Extract the (X, Y) coordinate from the center of the cell holding the provided text.  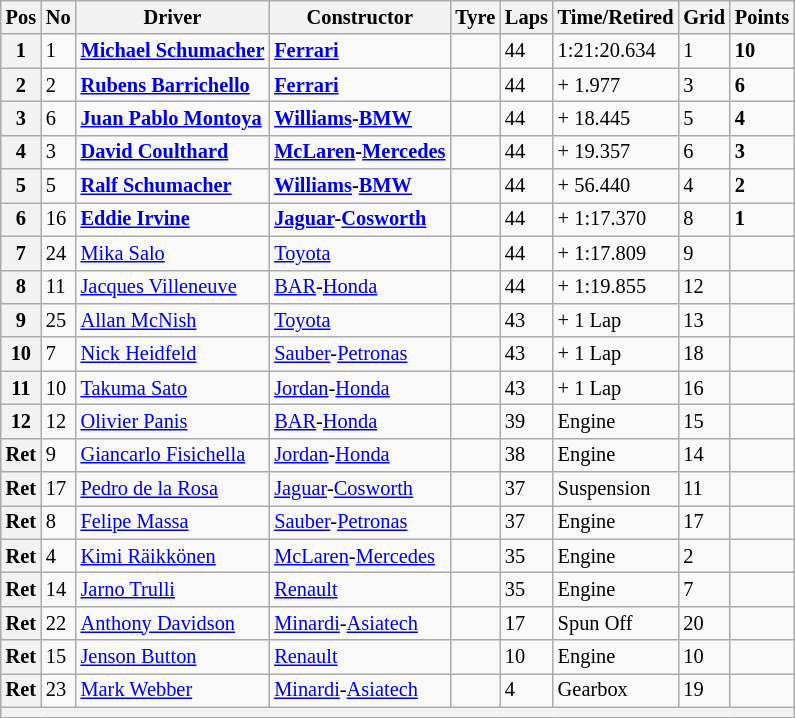
Constructor (360, 17)
Pos (21, 17)
25 (58, 320)
Mark Webber (173, 690)
+ 1:19.855 (616, 287)
Tyre (475, 17)
+ 18.445 (616, 118)
Giancarlo Fisichella (173, 455)
Michael Schumacher (173, 51)
Driver (173, 17)
13 (704, 320)
+ 19.357 (616, 152)
Jarno Trulli (173, 589)
1:21:20.634 (616, 51)
Suspension (616, 489)
+ 1.977 (616, 85)
Kimi Räikkönen (173, 556)
Mika Salo (173, 253)
+ 1:17.809 (616, 253)
+ 1:17.370 (616, 219)
Spun Off (616, 623)
Allan McNish (173, 320)
Time/Retired (616, 17)
Nick Heidfeld (173, 354)
Anthony Davidson (173, 623)
20 (704, 623)
Pedro de la Rosa (173, 489)
19 (704, 690)
Points (762, 17)
Eddie Irvine (173, 219)
38 (526, 455)
24 (58, 253)
Olivier Panis (173, 421)
Grid (704, 17)
22 (58, 623)
Rubens Barrichello (173, 85)
Ralf Schumacher (173, 186)
Laps (526, 17)
No (58, 17)
23 (58, 690)
39 (526, 421)
Jenson Button (173, 657)
+ 56.440 (616, 186)
18 (704, 354)
Gearbox (616, 690)
Juan Pablo Montoya (173, 118)
Jacques Villeneuve (173, 287)
David Coulthard (173, 152)
Takuma Sato (173, 388)
Felipe Massa (173, 522)
